Capture the cell that displays the provided text and extract its (x, y) central coordinate. 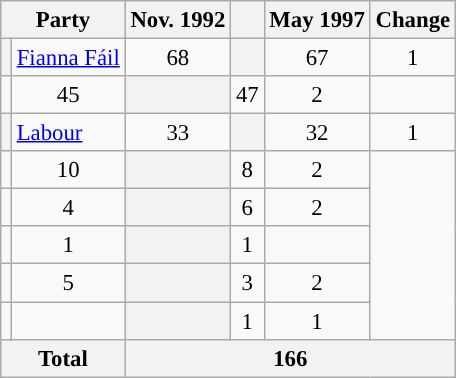
6 (248, 208)
32 (317, 133)
166 (290, 358)
33 (178, 133)
Nov. 1992 (178, 20)
May 1997 (317, 20)
67 (317, 58)
Change (412, 20)
4 (68, 208)
5 (68, 283)
8 (248, 170)
45 (68, 95)
68 (178, 58)
Labour (68, 133)
47 (248, 95)
3 (248, 283)
Fianna Fáil (68, 58)
10 (68, 170)
Total (63, 358)
Party (63, 20)
